Capture the cell that displays the provided text and extract its (X, Y) central coordinate. 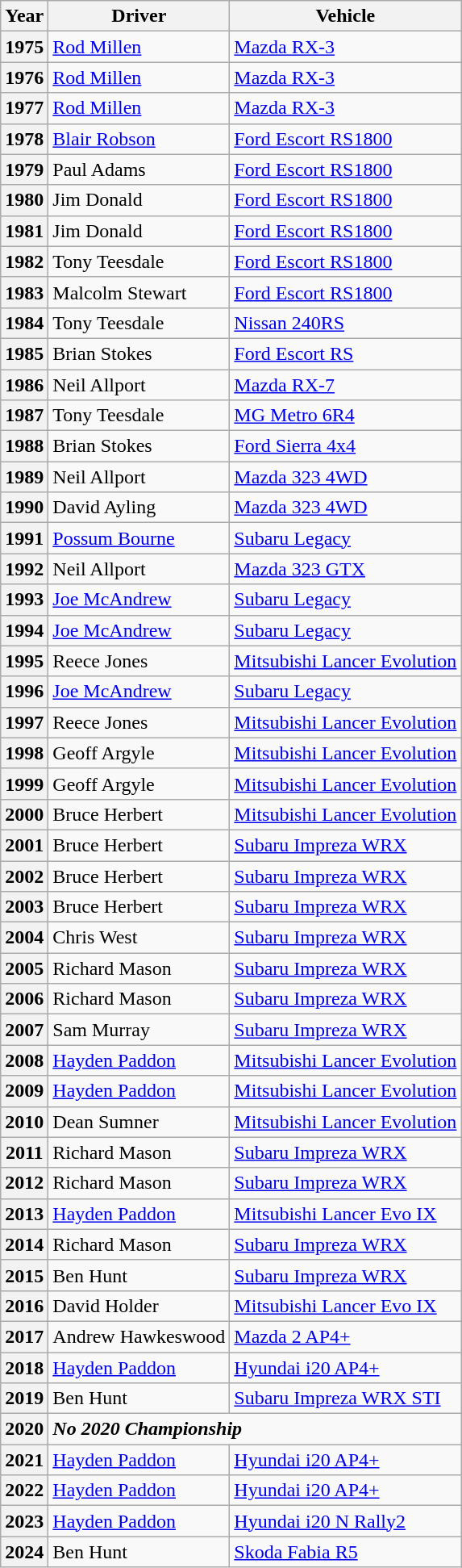
Chris West (139, 938)
David Ayling (139, 508)
1980 (24, 200)
1975 (24, 47)
2023 (24, 1521)
2022 (24, 1491)
Mazda RX-7 (345, 385)
2010 (24, 1122)
Mazda 2 AP4+ (345, 1336)
2008 (24, 1060)
2024 (24, 1552)
1988 (24, 446)
1998 (24, 753)
Ford Sierra 4x4 (345, 446)
Hyundai i20 N Rally2 (345, 1521)
1994 (24, 630)
Andrew Hawkeswood (139, 1336)
2016 (24, 1306)
Driver (139, 16)
1995 (24, 661)
1991 (24, 538)
Year (24, 16)
2005 (24, 968)
Dean Sumner (139, 1122)
2014 (24, 1244)
2011 (24, 1152)
Possum Bourne (139, 538)
Malcolm Stewart (139, 292)
Ford Escort RS (345, 353)
2006 (24, 999)
1983 (24, 292)
1989 (24, 477)
Skoda Fabia R5 (345, 1552)
2000 (24, 814)
1977 (24, 108)
2021 (24, 1460)
1990 (24, 508)
2015 (24, 1275)
David Holder (139, 1306)
1997 (24, 722)
1999 (24, 784)
Mazda 323 GTX (345, 569)
2020 (24, 1429)
Paul Adams (139, 169)
2004 (24, 938)
1987 (24, 416)
No 2020 Championship (255, 1429)
1978 (24, 139)
1985 (24, 353)
Subaru Impreza WRX STI (345, 1399)
Sam Murray (139, 1030)
1982 (24, 261)
1992 (24, 569)
2013 (24, 1214)
2009 (24, 1091)
1993 (24, 600)
2003 (24, 907)
2002 (24, 876)
Vehicle (345, 16)
Blair Robson (139, 139)
MG Metro 6R4 (345, 416)
1984 (24, 323)
2019 (24, 1399)
1976 (24, 77)
1986 (24, 385)
1981 (24, 231)
2007 (24, 1030)
2017 (24, 1336)
2018 (24, 1368)
Nissan 240RS (345, 323)
2012 (24, 1183)
1979 (24, 169)
1996 (24, 692)
2001 (24, 845)
